Return the (X, Y) coordinate for the center point of the cell that contains the specified text.  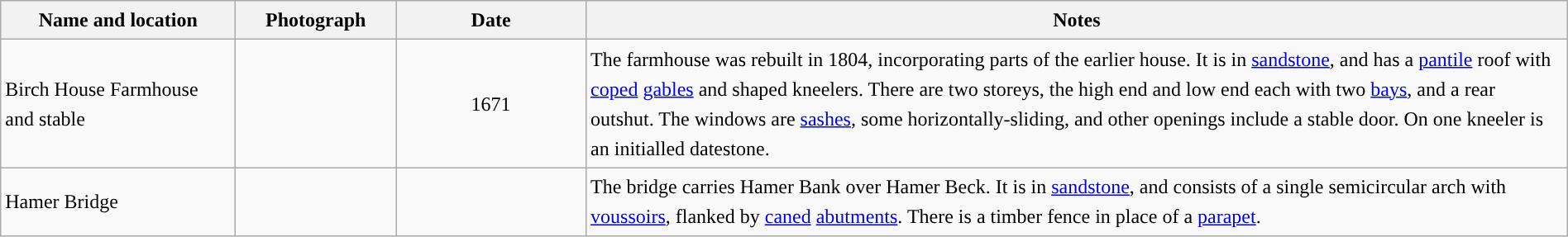
Date (491, 20)
Birch House Farmhouse and stable (118, 104)
Photograph (316, 20)
Hamer Bridge (118, 201)
Notes (1077, 20)
Name and location (118, 20)
1671 (491, 104)
